From the cell containing the given text, extract its center point as (X, Y) coordinate. 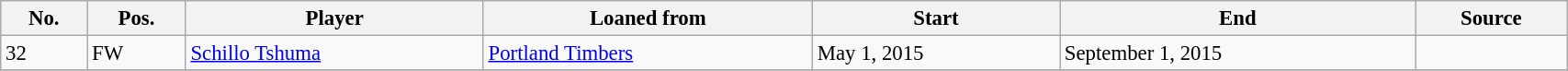
FW (136, 53)
Start (935, 18)
Player (334, 18)
Schillo Tshuma (334, 53)
No. (44, 18)
September 1, 2015 (1238, 53)
Pos. (136, 18)
Portland Timbers (648, 53)
Source (1492, 18)
32 (44, 53)
May 1, 2015 (935, 53)
Loaned from (648, 18)
End (1238, 18)
